Provide the [x, y] coordinate of the cell's center where the given text is located.  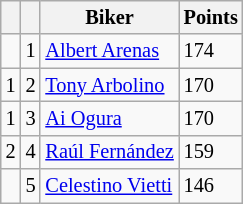
Celestino Vietti [109, 186]
Biker [109, 17]
174 [211, 51]
5 [31, 186]
Tony Arbolino [109, 85]
4 [31, 152]
3 [31, 118]
Albert Arenas [109, 51]
159 [211, 152]
Ai Ogura [109, 118]
146 [211, 186]
Raúl Fernández [109, 152]
Points [211, 17]
